Identify which cell holds the provided text, then report its [x, y] central coordinate. 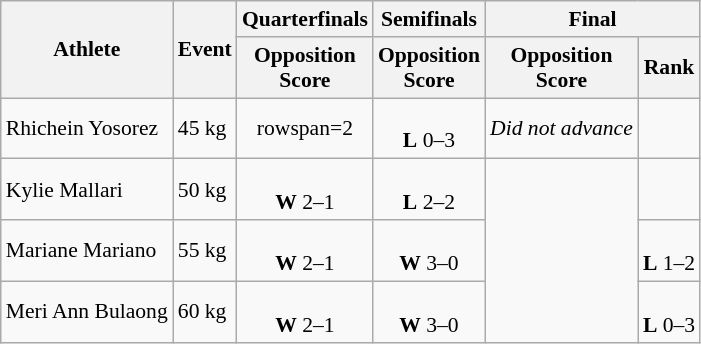
L 2–2 [429, 190]
55 kg [205, 250]
Athlete [87, 50]
Meri Ann Bulaong [87, 312]
Quarterfinals [305, 19]
45 kg [205, 128]
Did not advance [562, 128]
50 kg [205, 190]
Mariane Mariano [87, 250]
Rhichein Yosorez [87, 128]
L 1–2 [669, 250]
Kylie Mallari [87, 190]
Semifinals [429, 19]
Rank [669, 68]
Event [205, 50]
Final [592, 19]
60 kg [205, 312]
rowspan=2 [305, 128]
